Search for the cell housing the specified text and yield its [X, Y] center coordinate. 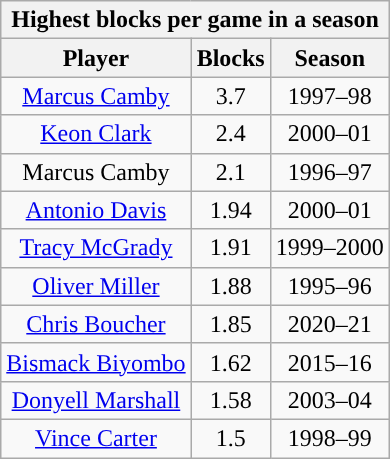
Vince Carter [96, 438]
Antonio Davis [96, 210]
1.62 [230, 362]
Blocks [230, 58]
1.88 [230, 286]
Donyell Marshall [96, 400]
2.1 [230, 172]
Highest blocks per game in a season [196, 20]
Season [330, 58]
1996–97 [330, 172]
Tracy McGrady [96, 248]
Keon Clark [96, 134]
1.85 [230, 324]
2015–16 [330, 362]
1995–96 [330, 286]
2003–04 [330, 400]
1.91 [230, 248]
Oliver Miller [96, 286]
1.58 [230, 400]
1997–98 [330, 96]
2.4 [230, 134]
1.5 [230, 438]
Chris Boucher [96, 324]
1998–99 [330, 438]
2020–21 [330, 324]
Player [96, 58]
3.7 [230, 96]
1999–2000 [330, 248]
1.94 [230, 210]
Bismack Biyombo [96, 362]
